From the cell containing the given text, extract its center point as (x, y) coordinate. 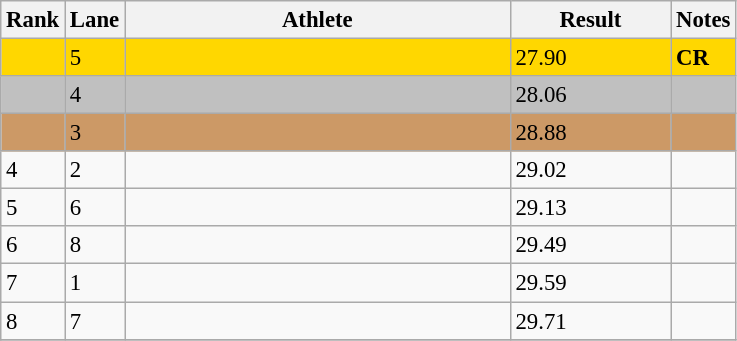
Result (590, 20)
29.49 (590, 245)
29.59 (590, 283)
1 (95, 283)
CR (704, 58)
29.13 (590, 208)
Lane (95, 20)
28.06 (590, 95)
28.88 (590, 133)
2 (95, 170)
Notes (704, 20)
29.71 (590, 321)
Athlete (318, 20)
29.02 (590, 170)
27.90 (590, 58)
Rank (33, 20)
3 (95, 133)
